Determine the (X, Y) coordinate at the center of the cell enclosing the given text.  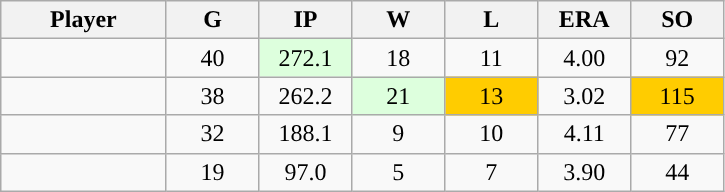
115 (678, 96)
5 (398, 172)
3.90 (584, 172)
10 (492, 134)
11 (492, 58)
Player (84, 20)
262.2 (306, 96)
21 (398, 96)
92 (678, 58)
44 (678, 172)
272.1 (306, 58)
97.0 (306, 172)
9 (398, 134)
ERA (584, 20)
G (212, 20)
77 (678, 134)
L (492, 20)
3.02 (584, 96)
32 (212, 134)
SO (678, 20)
38 (212, 96)
W (398, 20)
18 (398, 58)
4.11 (584, 134)
188.1 (306, 134)
13 (492, 96)
4.00 (584, 58)
7 (492, 172)
40 (212, 58)
IP (306, 20)
19 (212, 172)
